Scan for the cell matching the given text and deliver its (x, y) coordinate at center. 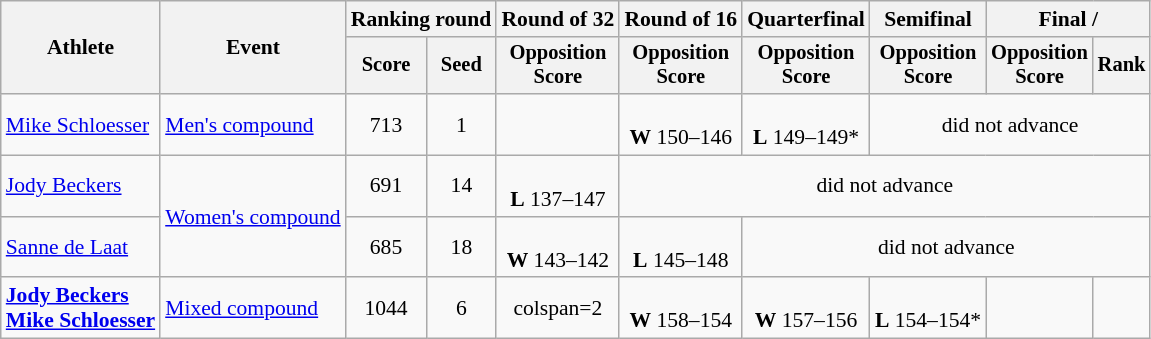
18 (461, 248)
Round of 32 (558, 19)
14 (461, 186)
Score (386, 66)
L 137–147 (558, 186)
Men's compound (253, 124)
Women's compound (253, 217)
Rank (1122, 66)
Athlete (80, 48)
L 154–154* (928, 308)
Round of 16 (680, 19)
Jody BeckersMike Schloesser (80, 308)
1044 (386, 308)
Ranking round (422, 19)
1 (461, 124)
Final / (1068, 19)
W 157–156 (806, 308)
713 (386, 124)
Event (253, 48)
Mike Schloesser (80, 124)
Quarterfinal (806, 19)
L 149–149* (806, 124)
691 (386, 186)
Semifinal (928, 19)
Seed (461, 66)
W 158–154 (680, 308)
685 (386, 248)
Sanne de Laat (80, 248)
6 (461, 308)
W 150–146 (680, 124)
colspan=2 (558, 308)
L 145–148 (680, 248)
Jody Beckers (80, 186)
W 143–142 (558, 248)
Mixed compound (253, 308)
